Find where the given text appears and provide that cell's center as [X, Y] coordinate. 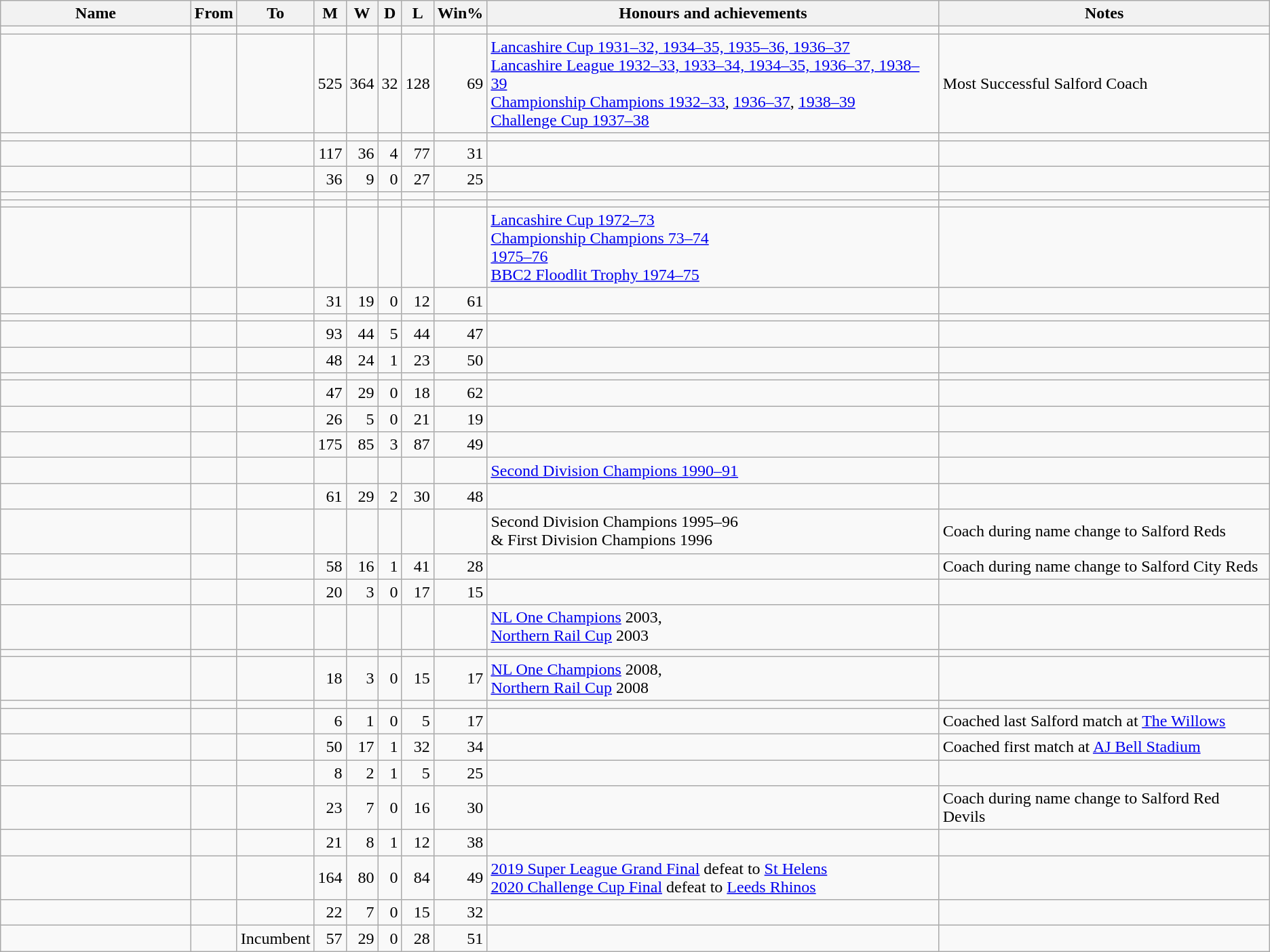
175 [330, 445]
22 [330, 913]
87 [418, 445]
525 [330, 83]
77 [418, 153]
24 [362, 360]
9 [362, 179]
62 [460, 393]
93 [330, 334]
D [389, 14]
117 [330, 153]
Win% [460, 14]
51 [460, 938]
Coach during name change to Salford Reds [1104, 532]
Notes [1104, 14]
20 [330, 592]
Coached first match at AJ Bell Stadium [1104, 747]
Honours and achievements [713, 14]
2019 Super League Grand Final defeat to St Helens2020 Challenge Cup Final defeat to Leeds Rhinos [713, 877]
4 [389, 153]
58 [330, 566]
Coach during name change to Salford City Reds [1104, 566]
Name [96, 14]
W [362, 14]
80 [362, 877]
27 [418, 179]
364 [362, 83]
41 [418, 566]
128 [418, 83]
84 [418, 877]
Most Successful Salford Coach [1104, 83]
Lancashire Cup 1972–73Championship Champions 73–74 1975–76BBC2 Floodlit Trophy 1974–75 [713, 247]
Second Division Champions 1995–96 & First Division Champions 1996 [713, 532]
NL One Champions 2003, Northern Rail Cup 2003 [713, 627]
Coach during name change to Salford Red Devils [1104, 808]
NL One Champions 2008, Northern Rail Cup 2008 [713, 678]
From [214, 14]
M [330, 14]
L [418, 14]
164 [330, 877]
85 [362, 445]
Coached last Salford match at The Willows [1104, 721]
Incumbent [275, 938]
To [275, 14]
69 [460, 83]
26 [330, 419]
34 [460, 747]
57 [330, 938]
Second Division Champions 1990–91 [713, 471]
6 [330, 721]
38 [460, 843]
